Provide the (x, y) coordinate of the cell's center where the given text is located.  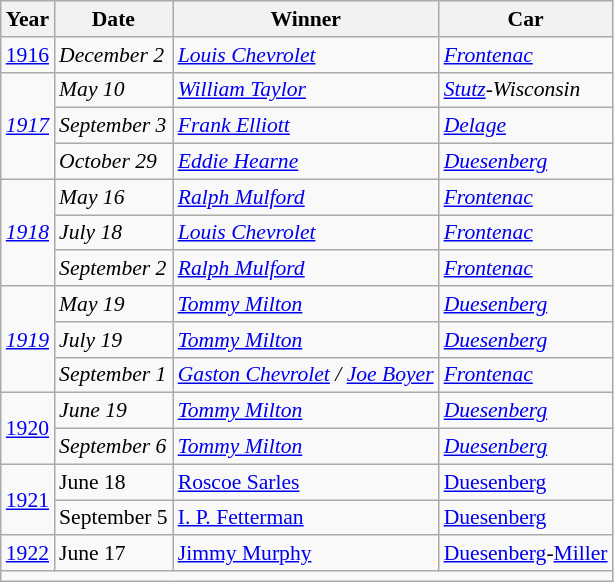
June 18 (114, 482)
September 5 (114, 518)
Winner (306, 19)
Jimmy Murphy (306, 554)
Year (28, 19)
September 2 (114, 269)
July 18 (114, 233)
William Taylor (306, 90)
October 29 (114, 162)
I. P. Fetterman (306, 518)
Car (526, 19)
September 3 (114, 126)
1920 (28, 428)
Delage (526, 126)
Date (114, 19)
1916 (28, 55)
Gaston Chevrolet / Joe Boyer (306, 375)
1922 (28, 554)
May 10 (114, 90)
May 19 (114, 304)
Stutz-Wisconsin (526, 90)
September 1 (114, 375)
Eddie Hearne (306, 162)
May 16 (114, 197)
1918 (28, 232)
Frank Elliott (306, 126)
1917 (28, 126)
June 19 (114, 411)
1919 (28, 340)
June 17 (114, 554)
September 6 (114, 447)
December 2 (114, 55)
Roscoe Sarles (306, 482)
1921 (28, 500)
July 19 (114, 340)
Duesenberg-Miller (526, 554)
